Locate the cell with the specified text and output its [x, y] center coordinate. 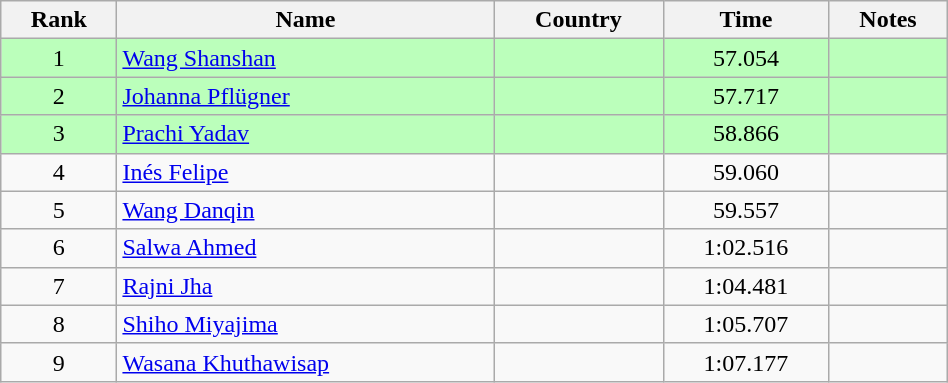
Notes [888, 20]
1:05.707 [746, 324]
59.557 [746, 210]
Time [746, 20]
Country [578, 20]
4 [59, 172]
59.060 [746, 172]
Name [306, 20]
Wang Danqin [306, 210]
57.717 [746, 96]
8 [59, 324]
5 [59, 210]
6 [59, 248]
Salwa Ahmed [306, 248]
Rajni Jha [306, 286]
1:07.177 [746, 362]
Wang Shanshan [306, 58]
Inés Felipe [306, 172]
9 [59, 362]
1 [59, 58]
Wasana Khuthawisap [306, 362]
Prachi Yadav [306, 134]
Johanna Pflügner [306, 96]
Shiho Miyajima [306, 324]
7 [59, 286]
Rank [59, 20]
1:02.516 [746, 248]
57.054 [746, 58]
2 [59, 96]
58.866 [746, 134]
3 [59, 134]
1:04.481 [746, 286]
